Scan for the cell matching the given text and deliver its [x, y] coordinate at center. 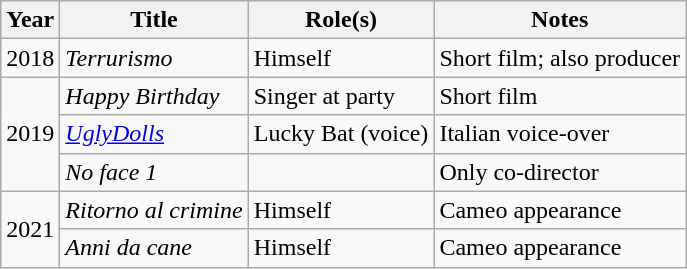
Lucky Bat (voice) [341, 134]
Role(s) [341, 20]
Title [154, 20]
No face 1 [154, 172]
2018 [30, 58]
Italian voice-over [560, 134]
2021 [30, 229]
Anni da cane [154, 248]
Singer at party [341, 96]
Notes [560, 20]
Only co-director [560, 172]
Ritorno al crimine [154, 210]
Short film; also producer [560, 58]
Short film [560, 96]
UglyDolls [154, 134]
Happy Birthday [154, 96]
2019 [30, 134]
Year [30, 20]
Terrurismo [154, 58]
